Output the (X, Y) coordinate of the center of the cell containing the given text.  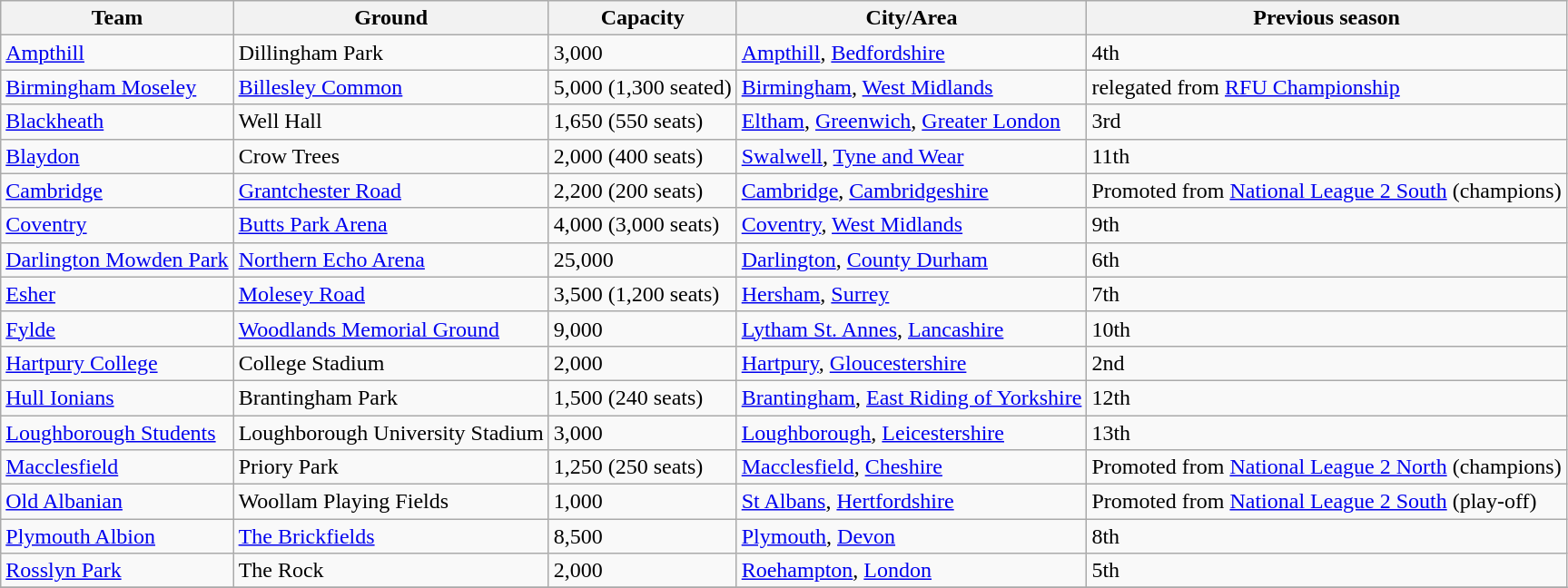
4,000 (3,000 seats) (643, 225)
5,000 (1,300 seated) (643, 87)
Hartpury College (117, 363)
Hersham, Surrey (912, 294)
Ampthill (117, 53)
Ground (390, 18)
Rosslyn Park (117, 571)
4th (1326, 53)
8,500 (643, 536)
Woollam Playing Fields (390, 502)
Crow Trees (390, 156)
Promoted from National League 2 North (champions) (1326, 467)
Swalwell, Tyne and Wear (912, 156)
Roehampton, London (912, 571)
Loughborough, Leicestershire (912, 433)
Brantingham Park (390, 397)
Macclesfield, Cheshire (912, 467)
Grantchester Road (390, 191)
Well Hall (390, 122)
Loughborough University Stadium (390, 433)
Fylde (117, 328)
Blaydon (117, 156)
5th (1326, 571)
relegated from RFU Championship (1326, 87)
Promoted from National League 2 South (play-off) (1326, 502)
1,000 (643, 502)
3,500 (1,200 seats) (643, 294)
Woodlands Memorial Ground (390, 328)
3rd (1326, 122)
1,250 (250 seats) (643, 467)
Eltham, Greenwich, Greater London (912, 122)
1,500 (240 seats) (643, 397)
Dillingham Park (390, 53)
Blackheath (117, 122)
2,000 (400 seats) (643, 156)
Northern Echo Arena (390, 260)
City/Area (912, 18)
The Rock (390, 571)
Billesley Common (390, 87)
Macclesfield (117, 467)
Molesey Road (390, 294)
Hartpury, Gloucestershire (912, 363)
25,000 (643, 260)
Capacity (643, 18)
Coventry, West Midlands (912, 225)
6th (1326, 260)
Birmingham, West Midlands (912, 87)
Old Albanian (117, 502)
Loughborough Students (117, 433)
Birmingham Moseley (117, 87)
Butts Park Arena (390, 225)
2,200 (200 seats) (643, 191)
13th (1326, 433)
Plymouth, Devon (912, 536)
Darlington, County Durham (912, 260)
9th (1326, 225)
11th (1326, 156)
7th (1326, 294)
College Stadium (390, 363)
10th (1326, 328)
Priory Park (390, 467)
9,000 (643, 328)
8th (1326, 536)
Ampthill, Bedfordshire (912, 53)
Cambridge (117, 191)
12th (1326, 397)
The Brickfields (390, 536)
Cambridge, Cambridgeshire (912, 191)
St Albans, Hertfordshire (912, 502)
Promoted from National League 2 South (champions) (1326, 191)
Brantingham, East Riding of Yorkshire (912, 397)
Darlington Mowden Park (117, 260)
Esher (117, 294)
Team (117, 18)
Lytham St. Annes, Lancashire (912, 328)
Previous season (1326, 18)
Plymouth Albion (117, 536)
1,650 (550 seats) (643, 122)
Hull Ionians (117, 397)
2nd (1326, 363)
Coventry (117, 225)
